Return (X, Y) of the center of cell containing provided text 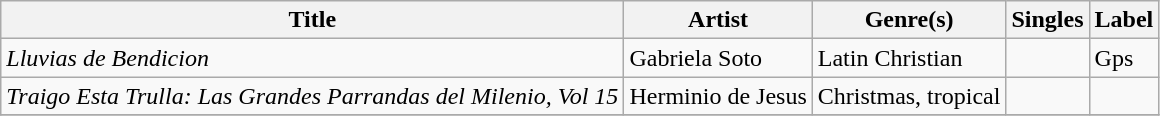
Genre(s) (909, 20)
Traigo Esta Trulla: Las Grandes Parrandas del Milenio, Vol 15 (312, 96)
Gabriela Soto (718, 58)
Lluvias de Bendicion (312, 58)
Gps (1124, 58)
Latin Christian (909, 58)
Label (1124, 20)
Singles (1048, 20)
Christmas, tropical (909, 96)
Artist (718, 20)
Title (312, 20)
Herminio de Jesus (718, 96)
